From the cell containing the given text, extract its center point as (X, Y) coordinate. 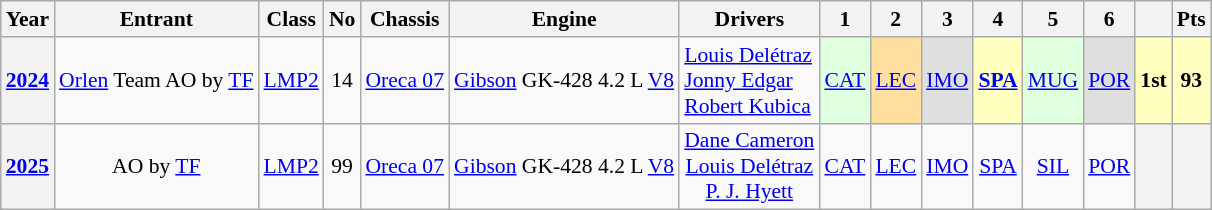
Class (292, 19)
AO by TF (156, 166)
4 (998, 19)
Drivers (749, 19)
14 (342, 80)
2024 (28, 80)
1 (844, 19)
Orlen Team AO by TF (156, 80)
No (342, 19)
5 (1054, 19)
SIL (1054, 166)
Chassis (404, 19)
Engine (564, 19)
3 (947, 19)
Year (28, 19)
Pts (1192, 19)
Louis Delétraz Jonny Edgar Robert Kubica (749, 80)
2 (896, 19)
1st (1154, 80)
93 (1192, 80)
Entrant (156, 19)
MUG (1054, 80)
99 (342, 166)
6 (1109, 19)
Dane Cameron Louis Delétraz P. J. Hyett (749, 166)
2025 (28, 166)
